From the cell containing the given text, extract its center point as [X, Y] coordinate. 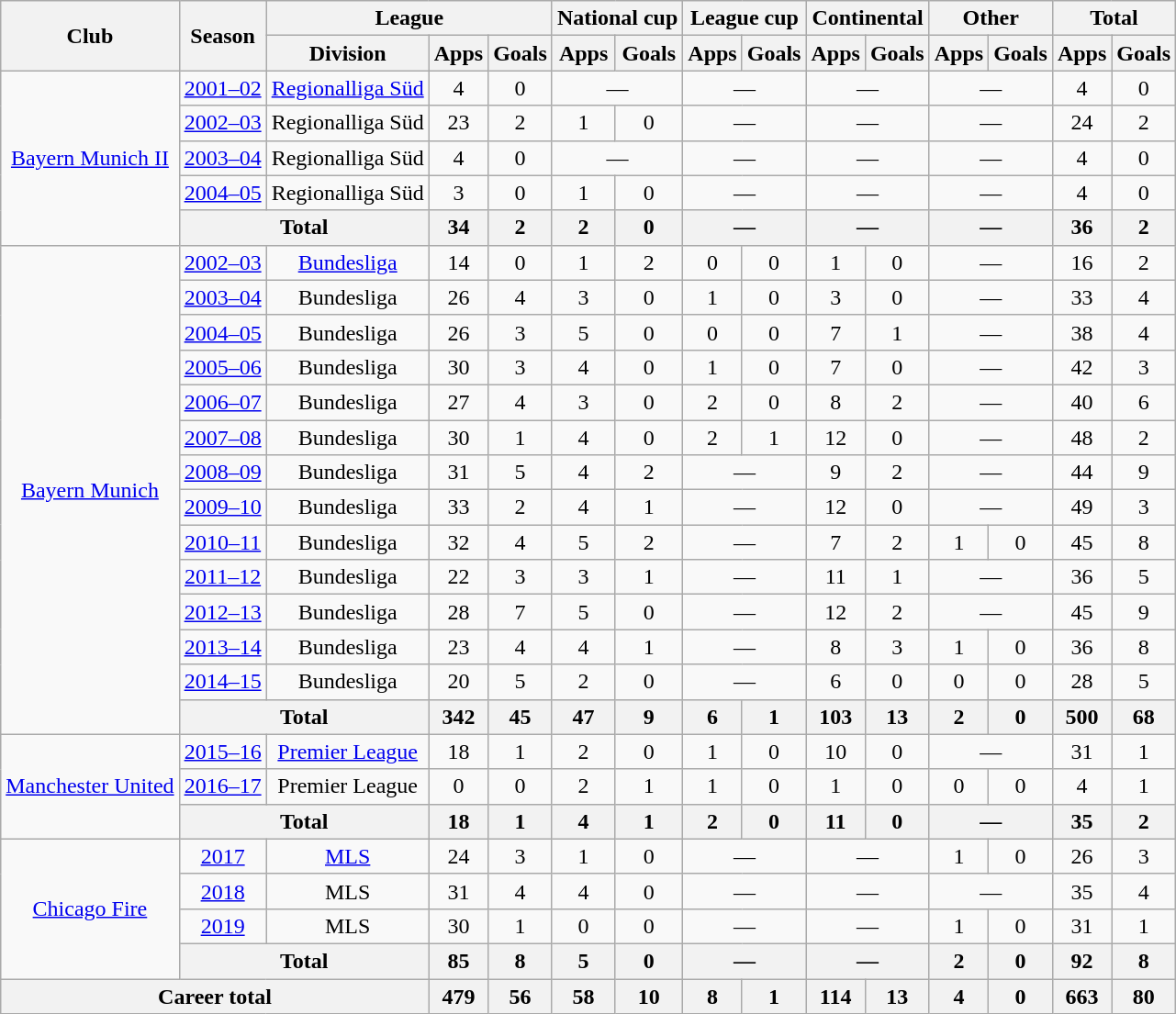
48 [1081, 438]
2015–16 [222, 752]
League [409, 18]
2006–07 [222, 402]
2008–09 [222, 473]
56 [521, 996]
National cup [617, 18]
14 [458, 262]
2009–10 [222, 507]
League cup [745, 18]
103 [835, 717]
58 [583, 996]
27 [458, 402]
Manchester United [90, 786]
47 [583, 717]
342 [458, 717]
2019 [222, 926]
20 [458, 682]
Other [991, 18]
49 [1081, 507]
80 [1144, 996]
Continental [868, 18]
Division [347, 53]
479 [458, 996]
2016–17 [222, 786]
2013–14 [222, 647]
32 [458, 542]
Career total [215, 996]
2001–02 [222, 88]
92 [1081, 961]
44 [1081, 473]
Bayern Munich II [90, 158]
Club [90, 36]
Season [222, 36]
114 [835, 996]
663 [1081, 996]
2005–06 [222, 367]
40 [1081, 402]
Chicago Fire [90, 908]
2017 [222, 856]
2011–12 [222, 577]
2014–15 [222, 682]
2012–13 [222, 612]
2007–08 [222, 438]
68 [1144, 717]
2010–11 [222, 542]
42 [1081, 367]
34 [458, 228]
500 [1081, 717]
16 [1081, 262]
2018 [222, 891]
38 [1081, 332]
22 [458, 577]
85 [458, 961]
Bayern Munich [90, 490]
